For the text-containing cell, return its midpoint in (X, Y) coordinate format. 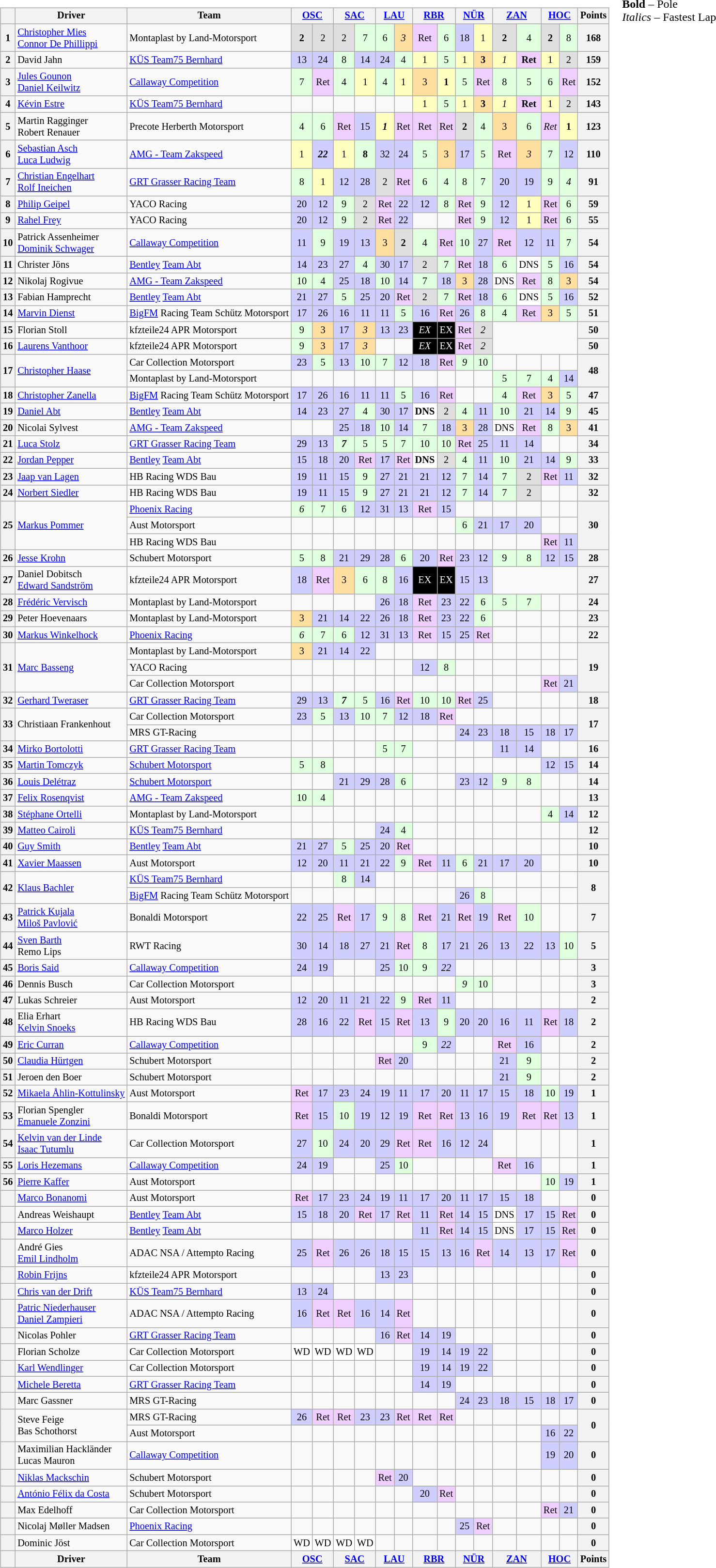
40 (8, 847)
Frédéric Vervisch (71, 602)
Florian Stoll (71, 330)
168 (593, 38)
Markus Winkelhock (71, 635)
Nicolas Pohler (71, 1336)
Luca Stolz (71, 444)
Karl Wendlinger (71, 1368)
43 (8, 918)
Jules Gounon Daniel Keilwitz (71, 82)
Jesse Krohn (71, 558)
38 (8, 815)
Peter Hoevenaars (71, 619)
Kelvin van der Linde Isaac Tutumlu (71, 1144)
Boris Said (71, 968)
91 (593, 182)
152 (593, 82)
44 (8, 946)
Marc Gassner (71, 1401)
Elia Erhart Kelvin Snoeks (71, 1023)
Gerhard Tweraser (71, 700)
Jordan Pepper (71, 461)
Fabian Hamprecht (71, 297)
123 (593, 126)
Dominic Jöst (71, 1543)
Andreas Weishaupt (71, 1214)
Marco Holzer (71, 1231)
Stéphane Ortelli (71, 815)
143 (593, 104)
Patric Niederhauser Daniel Zampieri (71, 1314)
Christopher Zanella (71, 395)
Lukas Schreier (71, 1000)
Mirko Bortolotti (71, 749)
Dennis Busch (71, 984)
Patrick Kujala Miloš Pavlović (71, 918)
Precote Herberth Motorsport (209, 126)
António Félix da Costa (71, 1494)
Philip Geipel (71, 204)
Eric Curran (71, 1045)
Loris Hezemans (71, 1166)
Steve Feige Bas Schothorst (71, 1426)
Laurens Vanthoor (71, 346)
Rahel Frey (71, 221)
Jeroen den Boer (71, 1077)
Guy Smith (71, 847)
Max Edelhoff (71, 1510)
Jaap van Lagen (71, 477)
Christian Engelhart Rolf Ineichen (71, 182)
159 (593, 60)
RWT Racing (209, 946)
Florian Spengler Emanuele Zonzini (71, 1116)
35 (8, 766)
Sebastian Asch Luca Ludwig (71, 154)
Robin Frijns (71, 1275)
Christiaan Frankenhout (71, 724)
Felix Rosenqvist (71, 798)
Nikolaj Rogivue (71, 281)
Patrick Assenheimer Dominik Schwager (71, 243)
David Jahn (71, 60)
110 (593, 154)
André Gies Emil Lindholm (71, 1253)
Mikaela Åhlin-Kottulinsky (71, 1093)
42 (8, 887)
Daniel Dobitsch Edward Sandström (71, 580)
36 (8, 782)
Christer Jöns (71, 265)
Niklas Mackschin (71, 1477)
Chris van der Drift (71, 1291)
Marco Bonanomi (71, 1199)
Claudia Hürtgen (71, 1061)
Nicolaj Møller Madsen (71, 1526)
Martin Ragginger Robert Renauer (71, 126)
37 (8, 798)
Christopher Mies Connor De Phillippi (71, 38)
Kévin Estre (71, 104)
59 (593, 204)
Klaus Bachler (71, 887)
Christopher Haase (71, 371)
Michele Beretta (71, 1384)
46 (8, 984)
39 (8, 830)
49 (8, 1045)
53 (8, 1116)
56 (8, 1182)
Pierre Kaffer (71, 1182)
Marc Basseng (71, 667)
Daniel Abt (71, 412)
Marvin Dienst (71, 314)
Sven Barth Remo Lips (71, 946)
Louis Delétraz (71, 782)
Norbert Siedler (71, 493)
Xavier Maassen (71, 863)
Matteo Cairoli (71, 830)
Maximilian Hackländer Lucas Mauron (71, 1456)
Markus Pommer (71, 526)
Florian Scholze (71, 1352)
Martin Tomczyk (71, 766)
Nicolai Sylvest (71, 428)
